From the cell containing the given text, extract its center point as (X, Y) coordinate. 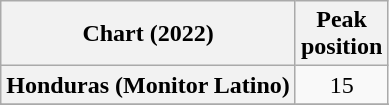
Honduras (Monitor Latino) (148, 85)
Peak position (341, 34)
15 (341, 85)
Chart (2022) (148, 34)
